Identify which cell holds the provided text, then report its (X, Y) central coordinate. 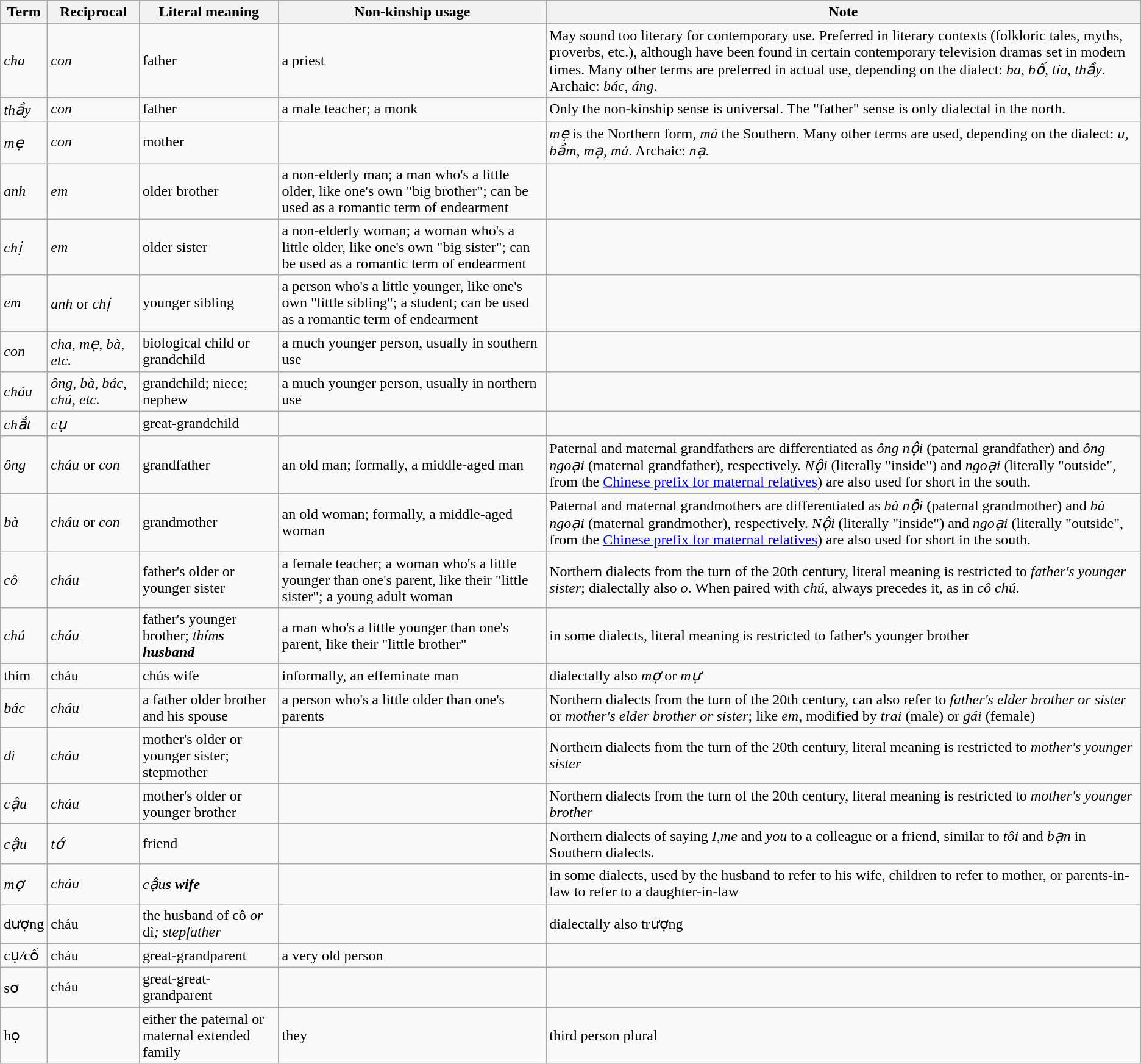
a very old person (412, 955)
mợ (24, 884)
a female teacher; a woman who's a little younger than one's parent, like their "little sister"; a young adult woman (412, 579)
dialectally also trượng (844, 923)
a much younger person, usually in northern use (412, 391)
mẹ (24, 142)
Reciprocal (94, 12)
cậus wife (208, 884)
Literal meaning (208, 12)
cha, mẹ, bà, etc. (94, 351)
friend (208, 844)
thầy (24, 109)
great-grandparent (208, 955)
cô (24, 579)
tớ (94, 844)
older sister (208, 247)
cụ/cố (24, 955)
in some dialects, used by the husband to refer to his wife, children to refer to mother, or parents-in-law to refer to a daughter-in-law (844, 884)
Only the non-kinship sense is universal. The "father" sense is only dialectal in the north. (844, 109)
chị (24, 247)
grandchild; niece; nephew (208, 391)
bác (24, 707)
father's younger brother; thíms husband (208, 636)
either the paternal or maternal extended family (208, 1035)
mother's older or younger brother (208, 804)
great-grandchild (208, 424)
younger sibling (208, 303)
mẹ is the Northern form, má the Southern. Many other terms are used, depending on the dialect: u, bầm, mạ, má. Archaic: nạ. (844, 142)
ông (24, 465)
biological child or grandchild (208, 351)
mother (208, 142)
a father older brother and his spouse (208, 707)
họ (24, 1035)
mother's older or younger sister; stepmother (208, 755)
older brother (208, 191)
ông, bà, bác, chú, etc. (94, 391)
great-great-grandparent (208, 988)
cha (24, 61)
a non-elderly man; a man who's a little older, like one's own "big brother"; can be used as a romantic term of endearment (412, 191)
father's older or younger sister (208, 579)
a person who's a little older than one's parents (412, 707)
a person who's a little younger, like one's own "little sibling"; a student; can be used as a romantic term of endearment (412, 303)
Northern dialects of saying I,me and you to a colleague or a friend, similar to tôi and bạn in Southern dialects. (844, 844)
Northern dialects from the turn of the 20th century, literal meaning is restricted to mother's younger sister (844, 755)
an old man; formally, a middle-aged man (412, 465)
cụ (94, 424)
dì (24, 755)
chắt (24, 424)
a non-elderly woman; a woman who's a little older, like one's own "big sister"; can be used as a romantic term of endearment (412, 247)
in some dialects, literal meaning is restricted to father's younger brother (844, 636)
chú (24, 636)
an old woman; formally, a middle-aged woman (412, 522)
grandfather (208, 465)
thím (24, 676)
they (412, 1035)
Northern dialects from the turn of the 20th century, literal meaning is restricted to mother's younger brother (844, 804)
a male teacher; a monk (412, 109)
a man who's a little younger than one's parent, like their "little brother" (412, 636)
the husband of cô or dì; stepfather (208, 923)
Note (844, 12)
Term (24, 12)
informally, an effeminate man (412, 676)
dượng (24, 923)
anh or chị (94, 303)
a priest (412, 61)
anh (24, 191)
chús wife (208, 676)
dialectally also mợ or mự (844, 676)
Non-kinship usage (412, 12)
sơ (24, 988)
bà (24, 522)
a much younger person, usually in southern use (412, 351)
grandmother (208, 522)
third person plural (844, 1035)
